Find where the given text appears and provide that cell's center as [x, y] coordinate. 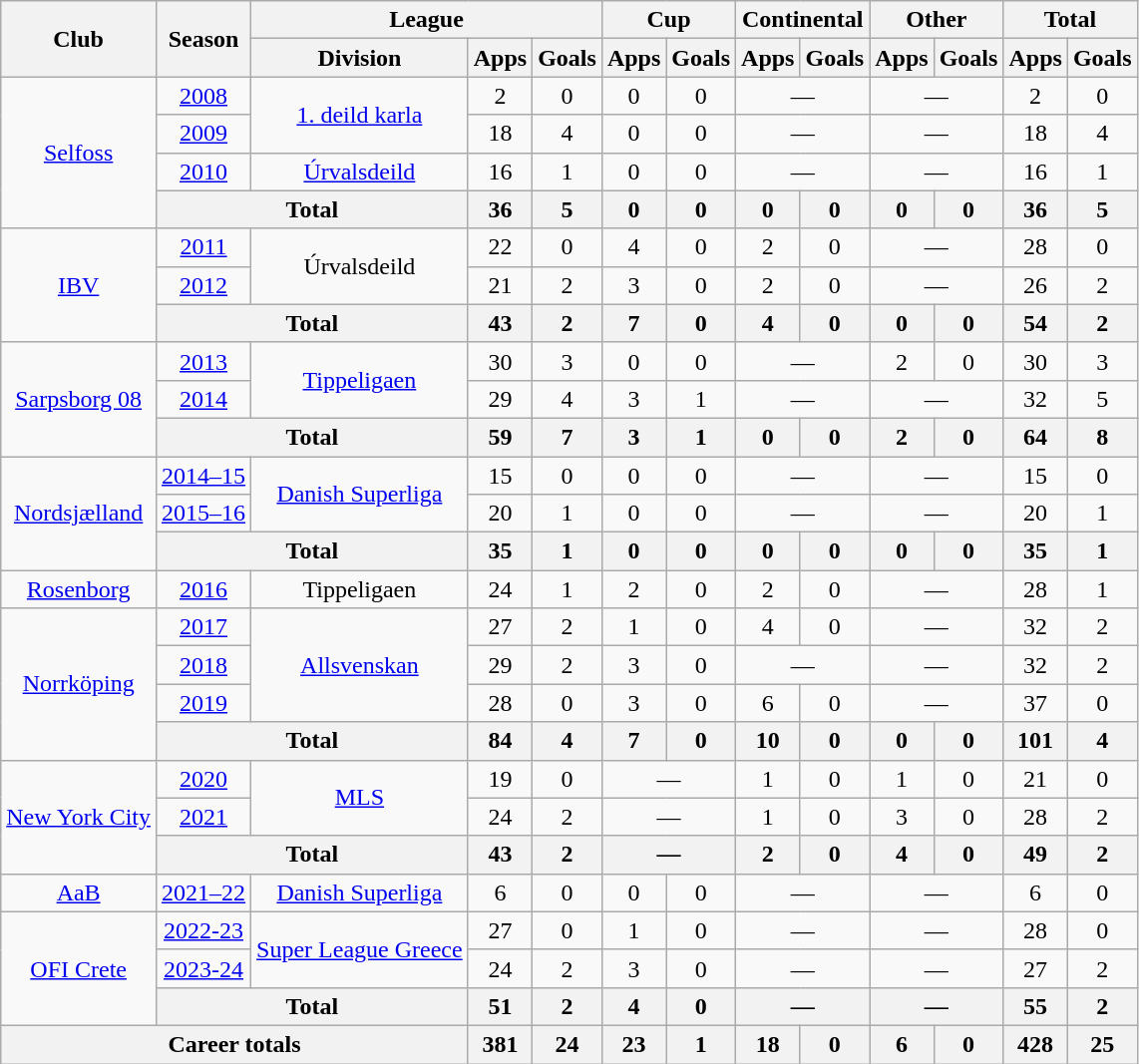
2010 [203, 172]
1. deild karla [360, 115]
64 [1035, 437]
428 [1035, 1044]
League [427, 20]
Cup [668, 20]
Sarpsborg 08 [79, 399]
49 [1035, 855]
Career totals [234, 1044]
84 [500, 741]
101 [1035, 741]
Season [203, 39]
Super League Greece [360, 949]
22 [500, 247]
2016 [203, 589]
2019 [203, 703]
54 [1035, 323]
Continental [803, 20]
8 [1102, 437]
2014–15 [203, 476]
2023-24 [203, 968]
37 [1035, 703]
19 [500, 779]
381 [500, 1044]
10 [768, 741]
2015–16 [203, 514]
MLS [360, 798]
Nordsjælland [79, 514]
2017 [203, 627]
2008 [203, 96]
2018 [203, 665]
AaB [79, 892]
2022-23 [203, 930]
Selfoss [79, 153]
25 [1102, 1044]
26 [1035, 285]
2012 [203, 285]
New York City [79, 817]
Allsvenskan [360, 665]
Rosenborg [79, 589]
23 [633, 1044]
2021 [203, 817]
Norrköping [79, 684]
OFI Crete [79, 968]
2009 [203, 134]
Division [360, 58]
59 [500, 437]
2011 [203, 247]
2014 [203, 399]
Club [79, 39]
51 [500, 1006]
55 [1035, 1006]
2020 [203, 779]
IBV [79, 285]
Other [937, 20]
2013 [203, 361]
2021–22 [203, 892]
